Output the [x, y] coordinate of the center of the cell containing the given text.  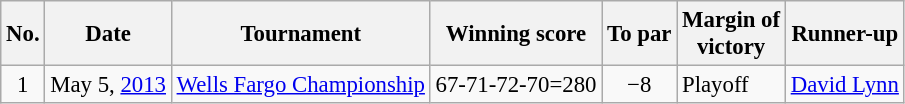
David Lynn [844, 85]
Margin ofvictory [732, 34]
No. [23, 34]
May 5, 2013 [108, 85]
Winning score [516, 34]
1 [23, 85]
Wells Fargo Championship [300, 85]
−8 [640, 85]
Runner-up [844, 34]
Date [108, 34]
Playoff [732, 85]
Tournament [300, 34]
67-71-72-70=280 [516, 85]
To par [640, 34]
